Locate the cell with the specified text and output its [x, y] center coordinate. 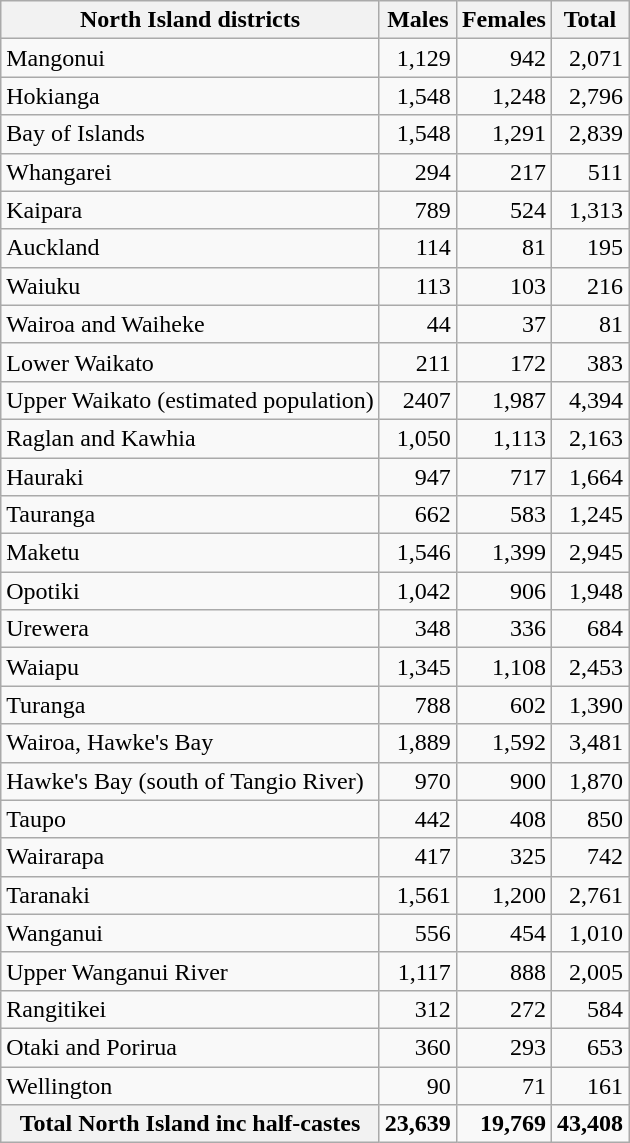
383 [590, 362]
2,796 [590, 96]
Upper Wanganui River [190, 971]
2,761 [590, 895]
717 [504, 477]
Tauranga [190, 515]
Males [418, 20]
1,042 [418, 591]
1,987 [504, 400]
906 [504, 591]
294 [418, 172]
161 [590, 1085]
Hawke's Bay (south of Tangio River) [190, 781]
37 [504, 324]
Hokianga [190, 96]
113 [418, 286]
2,005 [590, 971]
Turanga [190, 705]
Waiuku [190, 286]
Rangitikei [190, 1009]
90 [418, 1085]
417 [418, 857]
1,345 [418, 667]
1,050 [418, 438]
Hauraki [190, 477]
43,408 [590, 1124]
442 [418, 819]
195 [590, 248]
Otaki and Porirua [190, 1047]
583 [504, 515]
788 [418, 705]
Taranaki [190, 895]
Auckland [190, 248]
2,453 [590, 667]
2,945 [590, 553]
947 [418, 477]
2,163 [590, 438]
662 [418, 515]
Wairoa, Hawke's Bay [190, 743]
454 [504, 933]
44 [418, 324]
900 [504, 781]
511 [590, 172]
888 [504, 971]
789 [418, 210]
1,010 [590, 933]
Females [504, 20]
Whangarei [190, 172]
211 [418, 362]
272 [504, 1009]
1,399 [504, 553]
Wairoa and Waiheke [190, 324]
942 [504, 58]
Maketu [190, 553]
360 [418, 1047]
1,870 [590, 781]
Opotiki [190, 591]
1,313 [590, 210]
1,248 [504, 96]
Kaipara [190, 210]
1,129 [418, 58]
1,889 [418, 743]
Urewera [190, 629]
Wellington [190, 1085]
Total [590, 20]
684 [590, 629]
19,769 [504, 1124]
312 [418, 1009]
602 [504, 705]
653 [590, 1047]
3,481 [590, 743]
172 [504, 362]
Raglan and Kawhia [190, 438]
1,948 [590, 591]
2,071 [590, 58]
103 [504, 286]
Upper Waikato (estimated population) [190, 400]
1,561 [418, 895]
293 [504, 1047]
1,108 [504, 667]
4,394 [590, 400]
216 [590, 286]
1,390 [590, 705]
1,113 [504, 438]
1,200 [504, 895]
23,639 [418, 1124]
325 [504, 857]
Lower Waikato [190, 362]
1,546 [418, 553]
336 [504, 629]
1,291 [504, 134]
850 [590, 819]
71 [504, 1085]
114 [418, 248]
2,839 [590, 134]
556 [418, 933]
1,117 [418, 971]
1,664 [590, 477]
Waiapu [190, 667]
1,245 [590, 515]
524 [504, 210]
217 [504, 172]
Wanganui [190, 933]
348 [418, 629]
North Island districts [190, 20]
1,592 [504, 743]
742 [590, 857]
584 [590, 1009]
408 [504, 819]
970 [418, 781]
2407 [418, 400]
Taupo [190, 819]
Bay of Islands [190, 134]
Mangonui [190, 58]
Total North Island inc half-castes [190, 1124]
Wairarapa [190, 857]
